Determine the [X, Y] coordinate at the center of the cell enclosing the given text.  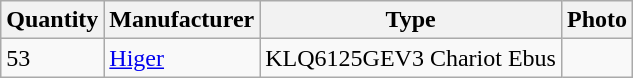
Quantity [52, 20]
Higer [182, 58]
KLQ6125GEV3 Chariot Ebus [411, 58]
Type [411, 20]
53 [52, 58]
Manufacturer [182, 20]
Photo [596, 20]
